Provide the [x, y] coordinate of the cell's center where the given text is located.  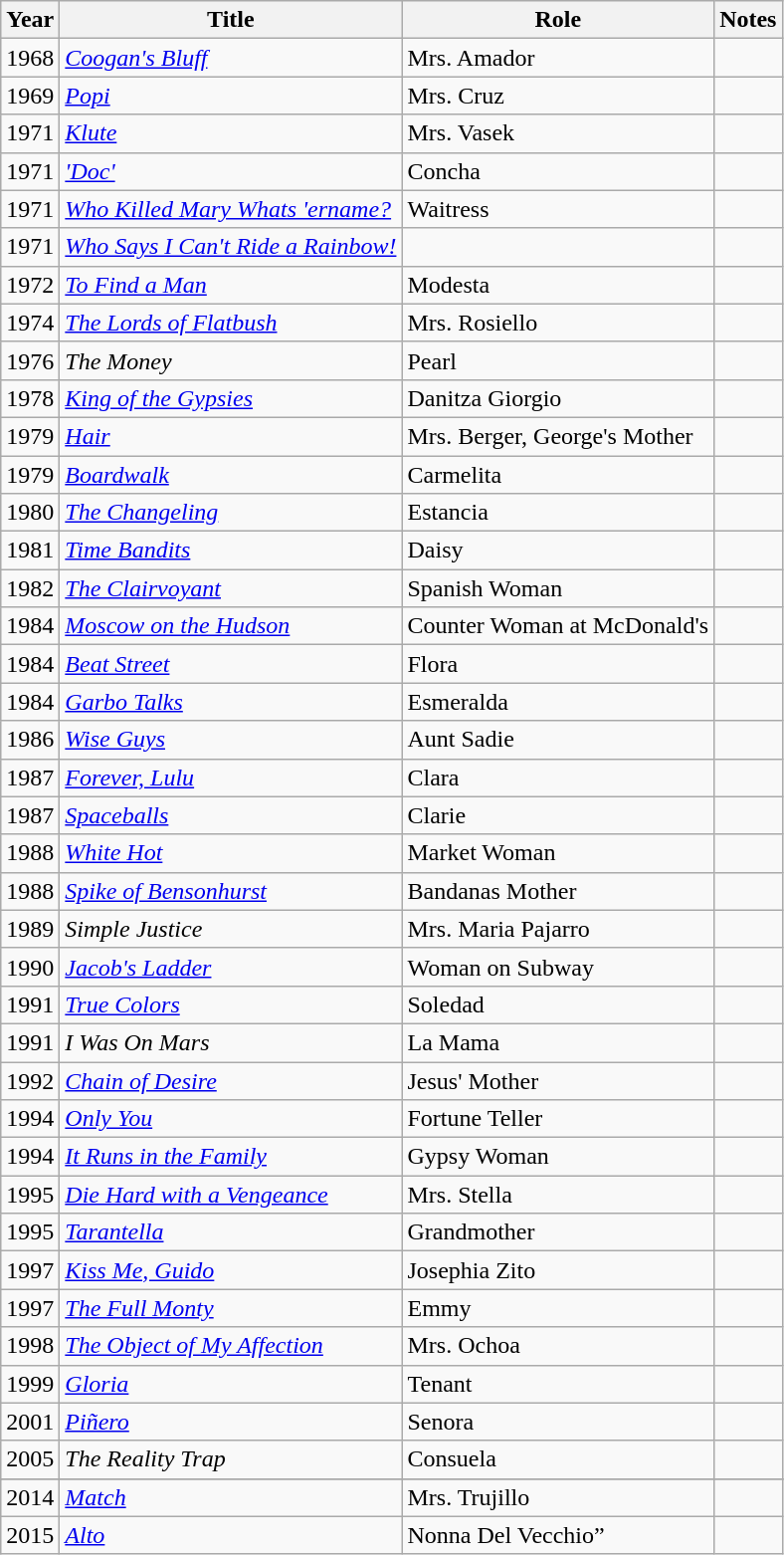
Mrs. Amador [558, 58]
Jesus' Mother [558, 1080]
Role [558, 20]
Only You [231, 1119]
Consuela [558, 1459]
Woman on Subway [558, 967]
Who Killed Mary Whats 'ername? [231, 209]
The Clairvoyant [231, 588]
Counter Woman at McDonald's [558, 626]
Spike of Bensonhurst [231, 891]
The Reality Trap [231, 1459]
Beat Street [231, 664]
1990 [30, 967]
The Lords of Flatbush [231, 323]
Spaceballs [231, 815]
Kiss Me, Guido [231, 1270]
Fortune Teller [558, 1119]
Mrs. Cruz [558, 96]
2015 [30, 1535]
Mrs. Rosiello [558, 323]
1982 [30, 588]
2005 [30, 1459]
1969 [30, 96]
Mrs. Berger, George's Mother [558, 436]
1986 [30, 740]
Mrs. Vasek [558, 133]
1972 [30, 285]
Daisy [558, 551]
Nonna Del Vecchio” [558, 1535]
Gypsy Woman [558, 1157]
Mrs. Stella [558, 1195]
Notes [748, 20]
Wise Guys [231, 740]
2001 [30, 1422]
1968 [30, 58]
Estancia [558, 513]
White Hot [231, 853]
1976 [30, 360]
Alto [231, 1535]
2014 [30, 1497]
Jacob's Ladder [231, 967]
Tenant [558, 1384]
Danitza Giorgio [558, 398]
King of the Gypsies [231, 398]
Year [30, 20]
Modesta [558, 285]
1974 [30, 323]
Die Hard with a Vengeance [231, 1195]
Moscow on the Hudson [231, 626]
I Was On Mars [231, 1042]
The Money [231, 360]
Senora [558, 1422]
La Mama [558, 1042]
Josephia Zito [558, 1270]
Hair [231, 436]
1989 [30, 929]
Gloria [231, 1384]
Time Bandits [231, 551]
Aunt Sadie [558, 740]
Mrs. Ochoa [558, 1346]
The Full Monty [231, 1308]
Mrs. Trujillo [558, 1497]
True Colors [231, 1004]
Bandanas Mother [558, 891]
Forever, Lulu [231, 777]
The Object of My Affection [231, 1346]
Waitress [558, 209]
Boardwalk [231, 475]
Simple Justice [231, 929]
To Find a Man [231, 285]
1999 [30, 1384]
Spanish Woman [558, 588]
Grandmother [558, 1232]
Esmeralda [558, 702]
1981 [30, 551]
Clarie [558, 815]
Mrs. Maria Pajarro [558, 929]
Klute [231, 133]
Soledad [558, 1004]
Carmelita [558, 475]
Pearl [558, 360]
It Runs in the Family [231, 1157]
The Changeling [231, 513]
1978 [30, 398]
Popi [231, 96]
1992 [30, 1080]
Tarantella [231, 1232]
1980 [30, 513]
'Doc' [231, 171]
Coogan's Bluff [231, 58]
Title [231, 20]
Chain of Desire [231, 1080]
Concha [558, 171]
Match [231, 1497]
1998 [30, 1346]
Piñero [231, 1422]
Market Woman [558, 853]
Clara [558, 777]
Garbo Talks [231, 702]
Flora [558, 664]
Who Says I Can't Ride a Rainbow! [231, 247]
Emmy [558, 1308]
